Capture the cell that displays the provided text and extract its (x, y) central coordinate. 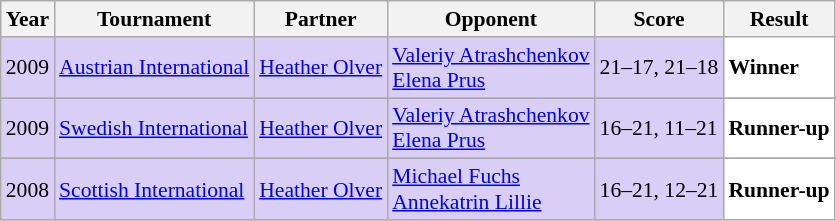
Tournament (154, 19)
Michael Fuchs Annekatrin Lillie (490, 190)
Result (778, 19)
Score (660, 19)
2008 (28, 190)
Opponent (490, 19)
Winner (778, 68)
16–21, 11–21 (660, 128)
16–21, 12–21 (660, 190)
Scottish International (154, 190)
21–17, 21–18 (660, 68)
Austrian International (154, 68)
Swedish International (154, 128)
Partner (320, 19)
Year (28, 19)
